Determine the [x, y] coordinate at the center of the cell enclosing the given text.  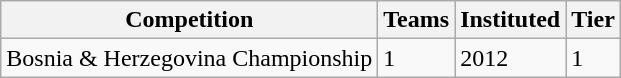
2012 [510, 58]
Bosnia & Herzegovina Championship [190, 58]
Instituted [510, 20]
Tier [594, 20]
Teams [416, 20]
Competition [190, 20]
